Pinpoint the cell where the given text exists, returning its [X, Y] midpoint coordinate. 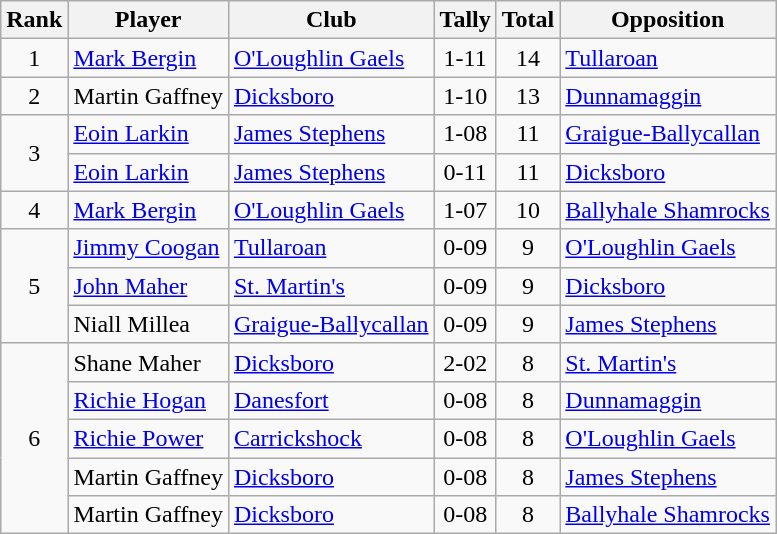
Danesfort [331, 400]
Player [148, 20]
10 [528, 210]
14 [528, 58]
13 [528, 96]
1 [34, 58]
1-10 [465, 96]
6 [34, 438]
Niall Millea [148, 324]
Richie Power [148, 438]
1-07 [465, 210]
0-11 [465, 172]
5 [34, 286]
Club [331, 20]
3 [34, 153]
2-02 [465, 362]
Jimmy Coogan [148, 248]
Carrickshock [331, 438]
Total [528, 20]
Opposition [668, 20]
2 [34, 96]
4 [34, 210]
1-11 [465, 58]
Tally [465, 20]
Richie Hogan [148, 400]
Shane Maher [148, 362]
John Maher [148, 286]
1-08 [465, 134]
Rank [34, 20]
